Pinpoint the cell where the given text exists, returning its [x, y] midpoint coordinate. 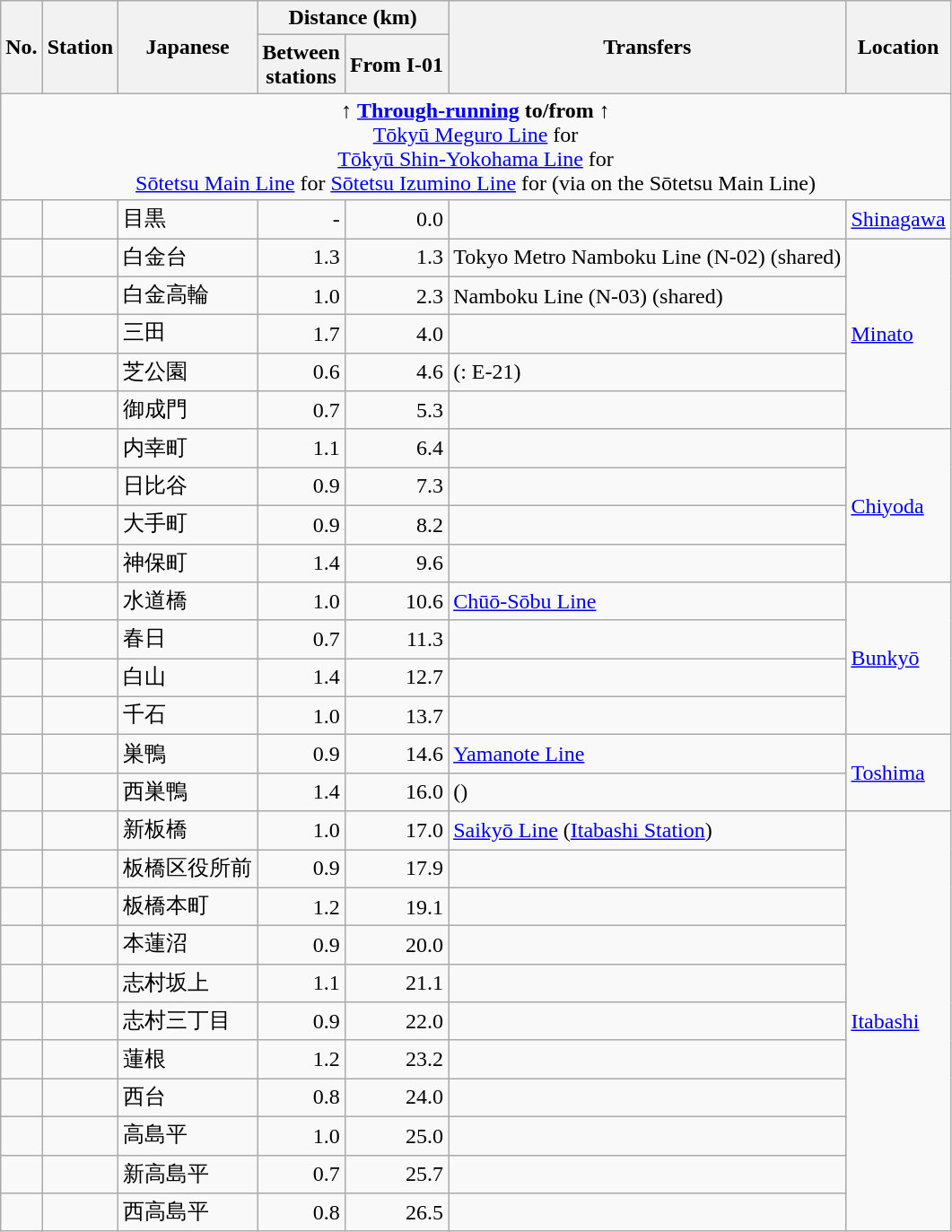
14.6 [397, 754]
内幸町 [188, 449]
8.2 [397, 524]
Transfers [648, 47]
Tokyo Metro Namboku Line (N-02) (shared) [648, 258]
25.7 [397, 1174]
Station [80, 47]
Chūō-Sōbu Line [648, 601]
千石 [188, 716]
No. [22, 47]
蓮根 [188, 1059]
御成門 [188, 411]
17.0 [397, 831]
26.5 [397, 1213]
From I-01 [397, 65]
西高島平 [188, 1213]
春日 [188, 639]
西台 [188, 1098]
水道橋 [188, 601]
5.3 [397, 411]
19.1 [397, 906]
4.0 [397, 334]
Itabashi [898, 1021]
12.7 [397, 678]
Betweenstations [301, 65]
Distance (km) [354, 18]
17.9 [397, 869]
25.0 [397, 1136]
2.3 [397, 296]
板橋本町 [188, 906]
() [648, 791]
西巣鴨 [188, 791]
Japanese [188, 47]
Chiyoda [898, 505]
神保町 [188, 564]
22.0 [397, 1021]
白金高輪 [188, 296]
- [301, 219]
志村三丁目 [188, 1021]
13.7 [397, 716]
10.6 [397, 601]
11.3 [397, 639]
白山 [188, 678]
日比谷 [188, 486]
6.4 [397, 449]
目黒 [188, 219]
Location [898, 47]
大手町 [188, 524]
Saikyō Line (Itabashi Station) [648, 831]
三田 [188, 334]
7.3 [397, 486]
高島平 [188, 1136]
20.0 [397, 946]
板橋区役所前 [188, 869]
9.6 [397, 564]
Bunkyō [898, 659]
本蓮沼 [188, 946]
Shinagawa [898, 219]
Yamanote Line [648, 754]
芝公園 [188, 371]
23.2 [397, 1059]
巣鴨 [188, 754]
(: E-21) [648, 371]
新高島平 [188, 1174]
Namboku Line (N-03) (shared) [648, 296]
21.1 [397, 983]
4.6 [397, 371]
0.0 [397, 219]
新板橋 [188, 831]
24.0 [397, 1098]
16.0 [397, 791]
白金台 [188, 258]
0.6 [301, 371]
Toshima [898, 773]
志村坂上 [188, 983]
Minato [898, 334]
1.7 [301, 334]
